Extract the (x, y) coordinate from the center of the cell holding the provided text.  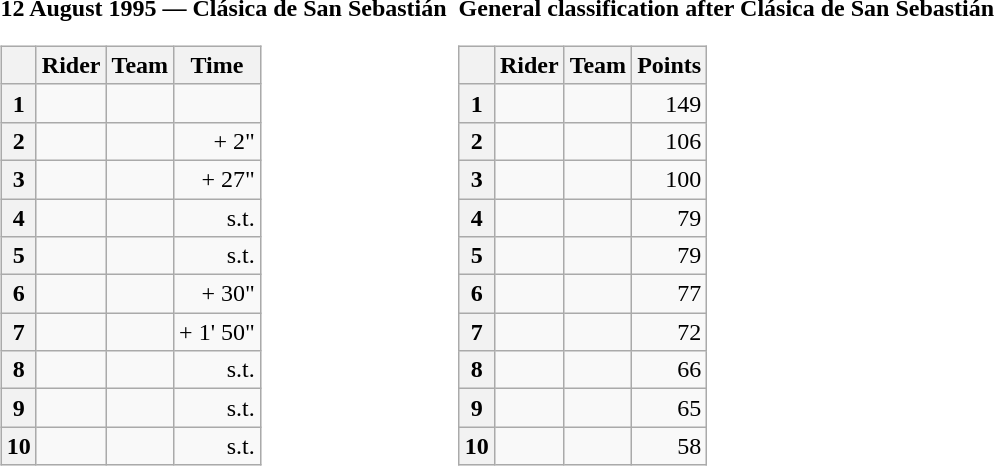
106 (670, 141)
Time (218, 65)
+ 30" (218, 294)
+ 2" (218, 141)
65 (670, 408)
77 (670, 294)
72 (670, 332)
66 (670, 370)
+ 1' 50" (218, 332)
100 (670, 179)
149 (670, 103)
+ 27" (218, 179)
58 (670, 446)
Points (670, 65)
